Determine the (x, y) coordinate at the center of the cell enclosing the given text.  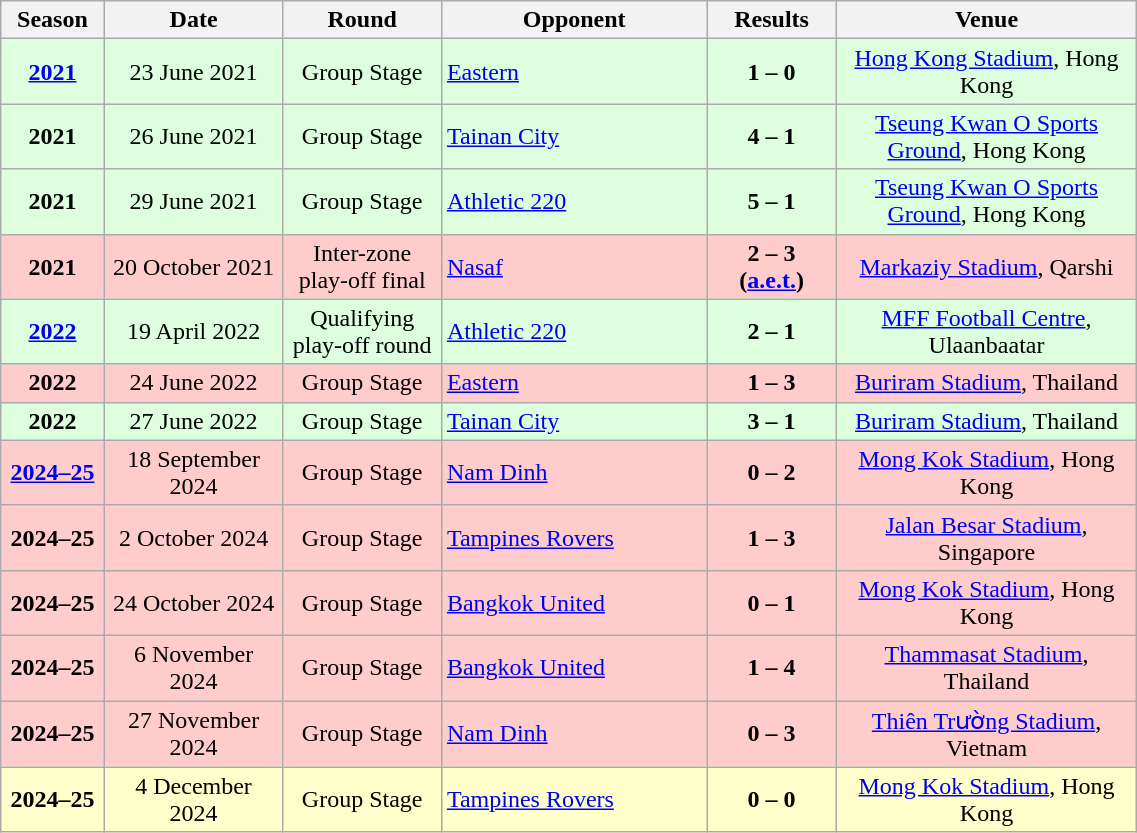
27 June 2022 (194, 421)
0 – 1 (772, 602)
3 – 1 (772, 421)
27 November 2024 (194, 734)
1 – 0 (772, 72)
23 June 2021 (194, 72)
4 – 1 (772, 136)
0 – 2 (772, 472)
20 October 2021 (194, 266)
0 – 3 (772, 734)
Jalan Besar Stadium, Singapore (986, 538)
6 November 2024 (194, 668)
0 – 0 (772, 800)
26 June 2021 (194, 136)
29 June 2021 (194, 202)
Markaziy Stadium, Qarshi (986, 266)
Nasaf (574, 266)
4 December 2024 (194, 800)
5 – 1 (772, 202)
24 June 2022 (194, 383)
Date (194, 20)
Hong Kong Stadium, Hong Kong (986, 72)
2 October 2024 (194, 538)
1 – 4 (772, 668)
24 October 2024 (194, 602)
Venue (986, 20)
MFF Football Centre, Ulaanbaatar (986, 332)
Thiên Trường Stadium, Vietnam (986, 734)
Inter-zone play-off final (362, 266)
2 – 1 (772, 332)
Season (52, 20)
Round (362, 20)
Qualifying play-off round (362, 332)
Results (772, 20)
18 September 2024 (194, 472)
Opponent (574, 20)
Thammasat Stadium, Thailand (986, 668)
2 – 3 (a.e.t.) (772, 266)
19 April 2022 (194, 332)
